For the text-containing cell, return its midpoint in (X, Y) coordinate format. 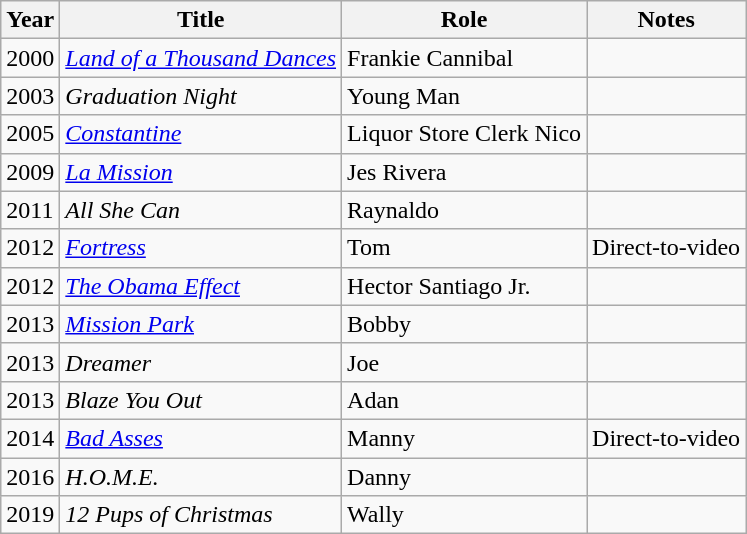
Young Man (464, 96)
Blaze You Out (201, 400)
Jes Rivera (464, 172)
Raynaldo (464, 210)
2009 (30, 172)
2019 (30, 515)
Liquor Store Clerk Nico (464, 134)
Title (201, 20)
2003 (30, 96)
Adan (464, 400)
2000 (30, 58)
Notes (666, 20)
Role (464, 20)
Dreamer (201, 362)
Bad Asses (201, 438)
2005 (30, 134)
Land of a Thousand Dances (201, 58)
12 Pups of Christmas (201, 515)
Tom (464, 248)
Joe (464, 362)
Wally (464, 515)
Frankie Cannibal (464, 58)
H.O.M.E. (201, 477)
Constantine (201, 134)
Fortress (201, 248)
La Mission (201, 172)
Hector Santiago Jr. (464, 286)
2016 (30, 477)
Manny (464, 438)
2011 (30, 210)
Bobby (464, 324)
Year (30, 20)
Mission Park (201, 324)
The Obama Effect (201, 286)
2014 (30, 438)
All She Can (201, 210)
Graduation Night (201, 96)
Danny (464, 477)
